Pinpoint the cell where the given text exists, returning its [x, y] midpoint coordinate. 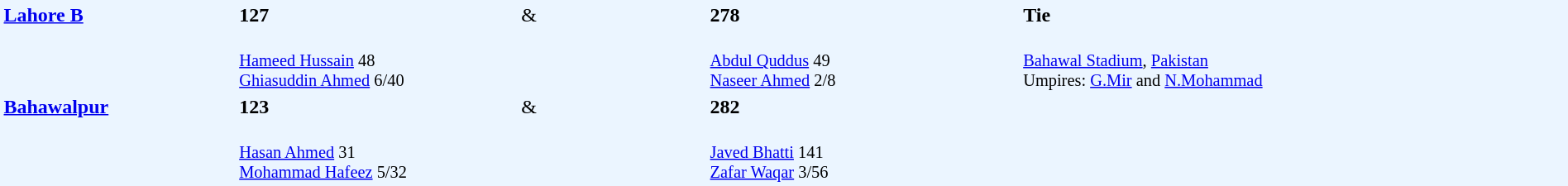
282 [864, 107]
Tie [1293, 15]
Hameed Hussain 48 Ghiasuddin Ahmed 6/40 [378, 61]
Lahore B [119, 47]
Bahawal Stadium, Pakistan Umpires: G.Mir and N.Mohammad [1293, 107]
Abdul Quddus 49 Naseer Ahmed 2/8 [864, 61]
123 [378, 107]
127 [378, 15]
278 [864, 15]
Hasan Ahmed 31 Mohammad Hafeez 5/32 [378, 152]
Bahawalpur [119, 139]
Javed Bhatti 141 Zafar Waqar 3/56 [864, 152]
